Locate the cell with the specified text and output its (X, Y) center coordinate. 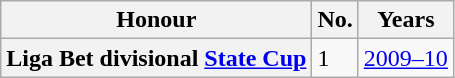
Honour (156, 20)
1 (335, 58)
No. (335, 20)
Years (406, 20)
2009–10 (406, 58)
Liga Bet divisional State Cup (156, 58)
